Identify which cell holds the provided text, then report its [x, y] central coordinate. 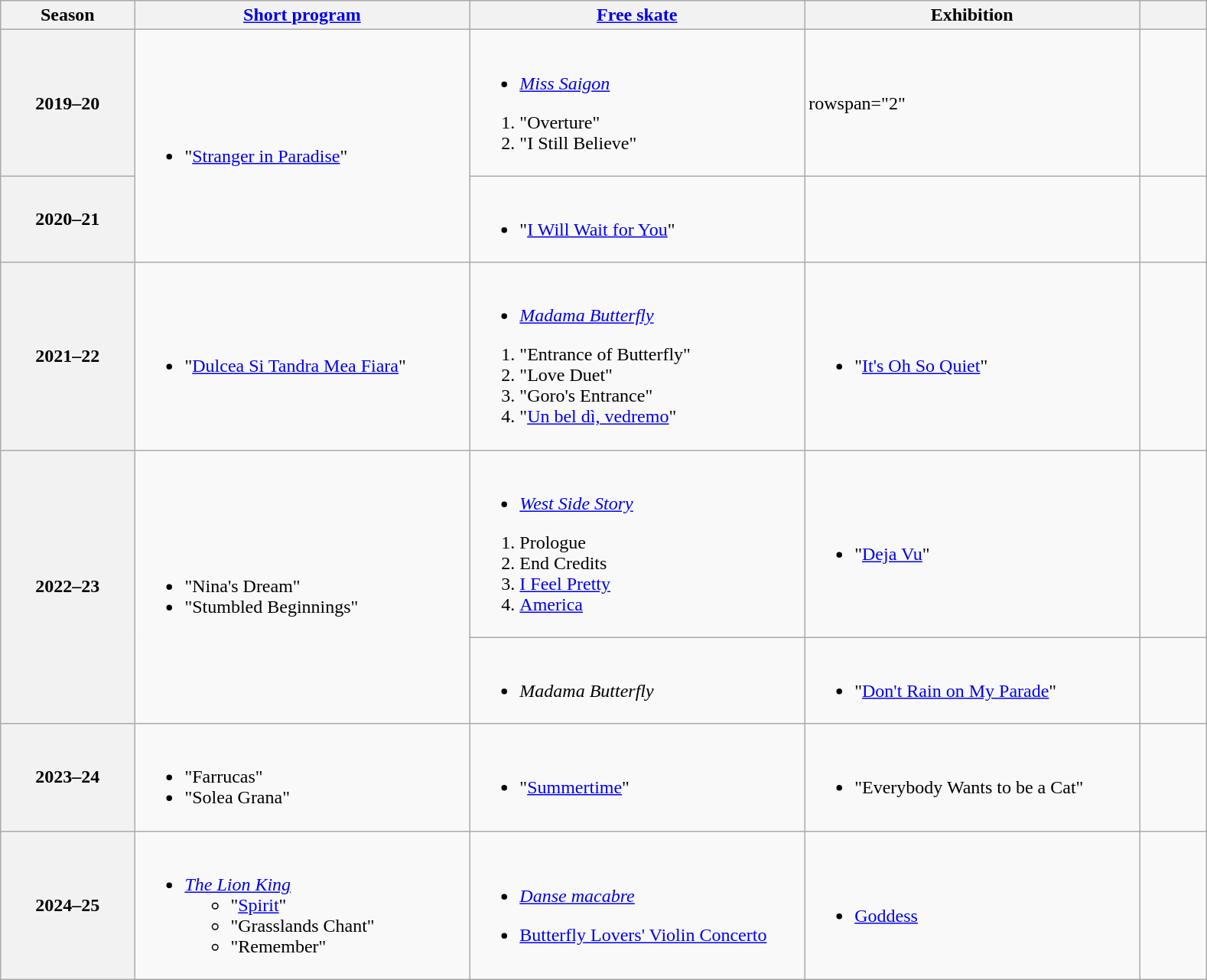
Danse macabreButterfly Lovers' Violin Concerto [637, 905]
Free skate [637, 15]
"Summertime" [637, 777]
2019–20 [67, 103]
2021–22 [67, 357]
2022–23 [67, 587]
Madama Butterfly"Entrance of Butterfly""Love Duet""Goro's Entrance""Un bel dì, vedremo" [637, 357]
2023–24 [67, 777]
Short program [302, 15]
The Lion King"Spirit""Grasslands Chant" "Remember" [302, 905]
"Don't Rain on My Parade" [972, 681]
rowspan="2" [972, 103]
"Stranger in Paradise" [302, 146]
"Everybody Wants to be a Cat" [972, 777]
Madama Butterfly [637, 681]
"Dulcea Si Tandra Mea Fiara" [302, 357]
2024–25 [67, 905]
2020–21 [67, 219]
"I Will Wait for You" [637, 219]
"Deja Vu" [972, 543]
Miss Saigon"Overture""I Still Believe" [637, 103]
Season [67, 15]
Goddess [972, 905]
"Farrucas""Solea Grana" [302, 777]
"Nina's Dream""Stumbled Beginnings" [302, 587]
West Side StoryPrologueEnd CreditsI Feel PrettyAmerica [637, 543]
"It's Oh So Quiet" [972, 357]
Exhibition [972, 15]
